Output the [x, y] coordinate of the center of the cell containing the given text.  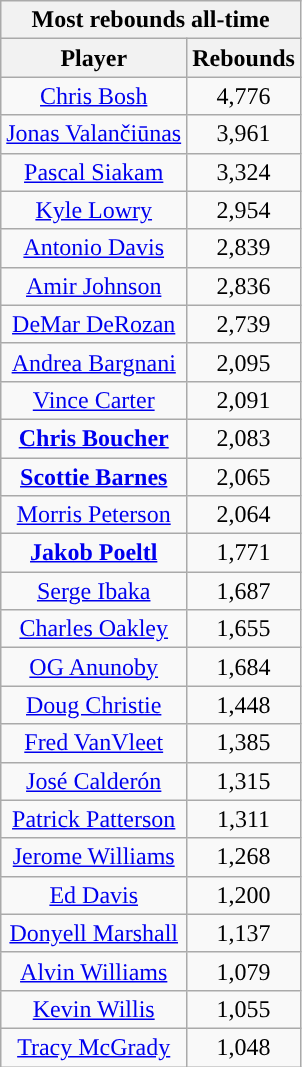
Most rebounds all-time [151, 20]
Tracy McGrady [94, 1047]
3,961 [244, 134]
1,385 [244, 743]
Alvin Williams [94, 971]
Kyle Lowry [94, 210]
Donyell Marshall [94, 933]
2,836 [244, 286]
Fred VanVleet [94, 743]
Kevin Willis [94, 1009]
1,311 [244, 819]
Player [94, 58]
Jonas Valančiūnas [94, 134]
2,083 [244, 438]
1,684 [244, 667]
José Calderón [94, 781]
OG Anunoby [94, 667]
2,064 [244, 515]
1,200 [244, 895]
1,655 [244, 629]
1,771 [244, 553]
1,315 [244, 781]
Jerome Williams [94, 857]
2,065 [244, 477]
2,739 [244, 324]
1,448 [244, 705]
4,776 [244, 96]
Doug Christie [94, 705]
Rebounds [244, 58]
1,687 [244, 591]
1,055 [244, 1009]
Chris Boucher [94, 438]
1,137 [244, 933]
1,079 [244, 971]
Scottie Barnes [94, 477]
Chris Bosh [94, 96]
Charles Oakley [94, 629]
2,095 [244, 362]
Pascal Siakam [94, 172]
2,839 [244, 248]
3,324 [244, 172]
Morris Peterson [94, 515]
2,091 [244, 400]
Patrick Patterson [94, 819]
1,048 [244, 1047]
Amir Johnson [94, 286]
Vince Carter [94, 400]
Jakob Poeltl [94, 553]
2,954 [244, 210]
Andrea Bargnani [94, 362]
Serge Ibaka [94, 591]
Antonio Davis [94, 248]
1,268 [244, 857]
DeMar DeRozan [94, 324]
Ed Davis [94, 895]
